Capture the cell that displays the provided text and extract its (x, y) central coordinate. 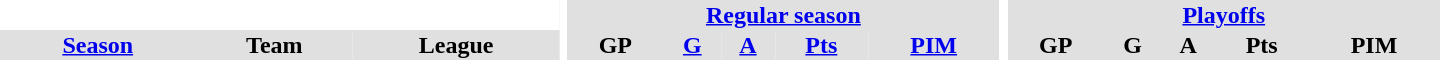
Regular season (783, 15)
Playoffs (1224, 15)
Team (274, 45)
League (456, 45)
Season (98, 45)
